Return [X, Y] of the center of cell containing provided text 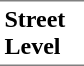
Street Level [42, 33]
